Output the (x, y) coordinate of the center of the cell containing the given text.  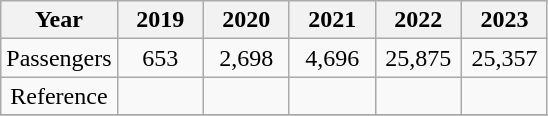
2,698 (246, 58)
2021 (332, 20)
653 (160, 58)
2020 (246, 20)
Reference (59, 96)
25,875 (418, 58)
Year (59, 20)
2023 (504, 20)
25,357 (504, 58)
2022 (418, 20)
2019 (160, 20)
Passengers (59, 58)
4,696 (332, 58)
